Provide the (x, y) coordinate of the cell's center where the given text is located.  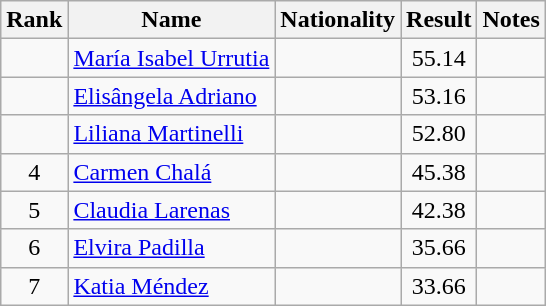
Katia Méndez (172, 286)
7 (34, 286)
42.38 (439, 210)
55.14 (439, 58)
5 (34, 210)
33.66 (439, 286)
Name (172, 20)
Claudia Larenas (172, 210)
María Isabel Urrutia (172, 58)
53.16 (439, 96)
Notes (511, 20)
4 (34, 172)
Liliana Martinelli (172, 134)
Rank (34, 20)
Nationality (338, 20)
Result (439, 20)
45.38 (439, 172)
6 (34, 248)
Elvira Padilla (172, 248)
Elisângela Adriano (172, 96)
52.80 (439, 134)
Carmen Chalá (172, 172)
35.66 (439, 248)
